From the cell containing the given text, extract its center point as [x, y] coordinate. 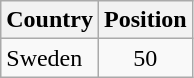
Sweden [50, 58]
Position [145, 20]
Country [50, 20]
50 [145, 58]
